Find where the given text appears and provide that cell's center as [X, Y] coordinate. 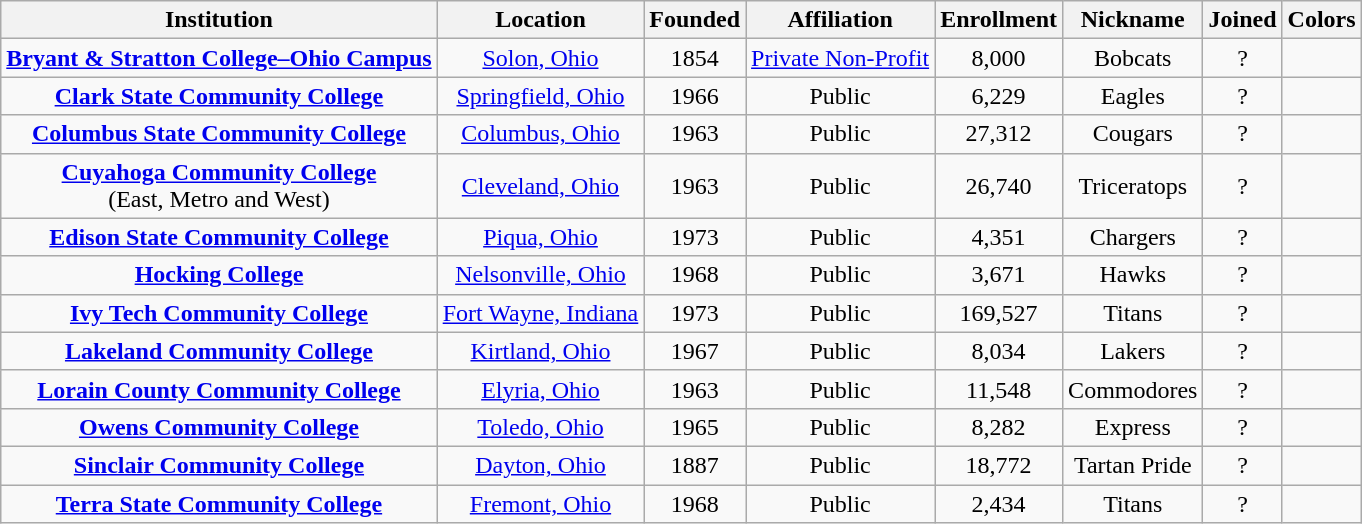
Edison State Community College [219, 237]
Cougars [1133, 134]
Clark State Community College [219, 96]
Triceratops [1133, 186]
Sinclair Community College [219, 465]
Cuyahoga Community College(East, Metro and West) [219, 186]
Hawks [1133, 275]
Bryant & Stratton College–Ohio Campus [219, 58]
Toledo, Ohio [540, 427]
4,351 [999, 237]
Colors [1322, 20]
Affiliation [840, 20]
Nickname [1133, 20]
Express [1133, 427]
1887 [695, 465]
Joined [1242, 20]
Location [540, 20]
Columbus State Community College [219, 134]
Elyria, Ohio [540, 389]
2,434 [999, 503]
27,312 [999, 134]
Kirtland, Ohio [540, 351]
Dayton, Ohio [540, 465]
26,740 [999, 186]
169,527 [999, 313]
Founded [695, 20]
Terra State Community College [219, 503]
Ivy Tech Community College [219, 313]
Springfield, Ohio [540, 96]
1965 [695, 427]
Lorain County Community College [219, 389]
1966 [695, 96]
6,229 [999, 96]
Enrollment [999, 20]
Hocking College [219, 275]
Bobcats [1133, 58]
Commodores [1133, 389]
Columbus, Ohio [540, 134]
Lakeland Community College [219, 351]
8,000 [999, 58]
Institution [219, 20]
3,671 [999, 275]
Eagles [1133, 96]
Fremont, Ohio [540, 503]
8,034 [999, 351]
Nelsonville, Ohio [540, 275]
1967 [695, 351]
Tartan Pride [1133, 465]
Chargers [1133, 237]
11,548 [999, 389]
Piqua, Ohio [540, 237]
Private Non-Profit [840, 58]
Cleveland, Ohio [540, 186]
Lakers [1133, 351]
8,282 [999, 427]
1854 [695, 58]
Owens Community College [219, 427]
18,772 [999, 465]
Fort Wayne, Indiana [540, 313]
Solon, Ohio [540, 58]
